Scan for the cell matching the given text and deliver its [x, y] coordinate at center. 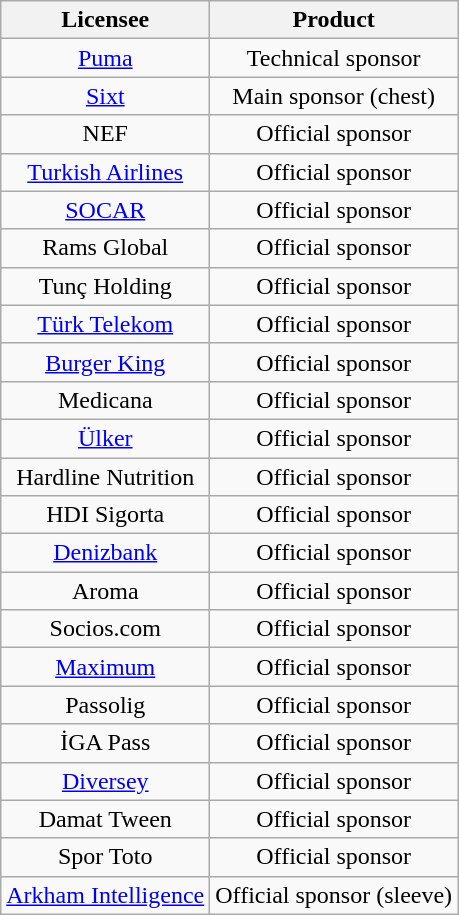
Aroma [106, 591]
HDI Sigorta [106, 515]
Sixt [106, 96]
Denizbank [106, 553]
Tunç Holding [106, 286]
Technical sponsor [334, 58]
Puma [106, 58]
Rams Global [106, 248]
Turkish Airlines [106, 172]
Diversey [106, 781]
SOCAR [106, 210]
Passolig [106, 705]
Maximum [106, 667]
NEF [106, 134]
İGA Pass [106, 743]
Medicana [106, 400]
Arkham Intelligence [106, 895]
Ülker [106, 438]
Spor Toto [106, 857]
Türk Telekom [106, 324]
Burger King [106, 362]
Socios.com [106, 629]
Product [334, 20]
Hardline Nutrition [106, 477]
Official sponsor (sleeve) [334, 895]
Licensee [106, 20]
Main sponsor (chest) [334, 96]
Damat Tween [106, 819]
